Provide the [x, y] coordinate of the cell's center where the given text is located.  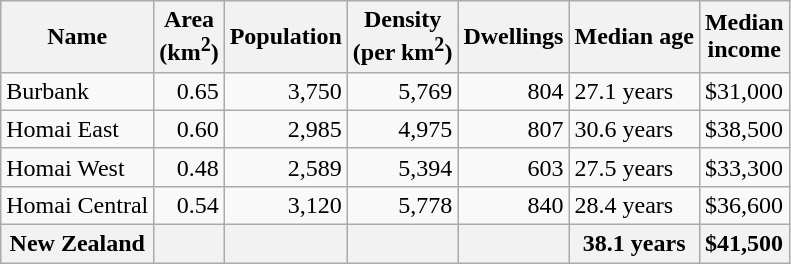
5,778 [402, 205]
$38,500 [744, 129]
603 [514, 167]
3,750 [286, 91]
27.5 years [634, 167]
0.65 [189, 91]
Population [286, 37]
$31,000 [744, 91]
Name [78, 37]
3,120 [286, 205]
0.60 [189, 129]
$36,600 [744, 205]
27.1 years [634, 91]
Homai Central [78, 205]
840 [514, 205]
$33,300 [744, 167]
Medianincome [744, 37]
30.6 years [634, 129]
New Zealand [78, 244]
$41,500 [744, 244]
0.54 [189, 205]
2,985 [286, 129]
Median age [634, 37]
807 [514, 129]
5,394 [402, 167]
28.4 years [634, 205]
804 [514, 91]
Burbank [78, 91]
Density(per km2) [402, 37]
2,589 [286, 167]
Area(km2) [189, 37]
Homai West [78, 167]
Dwellings [514, 37]
0.48 [189, 167]
Homai East [78, 129]
4,975 [402, 129]
38.1 years [634, 244]
5,769 [402, 91]
